Return [x, y] of the center of cell containing provided text 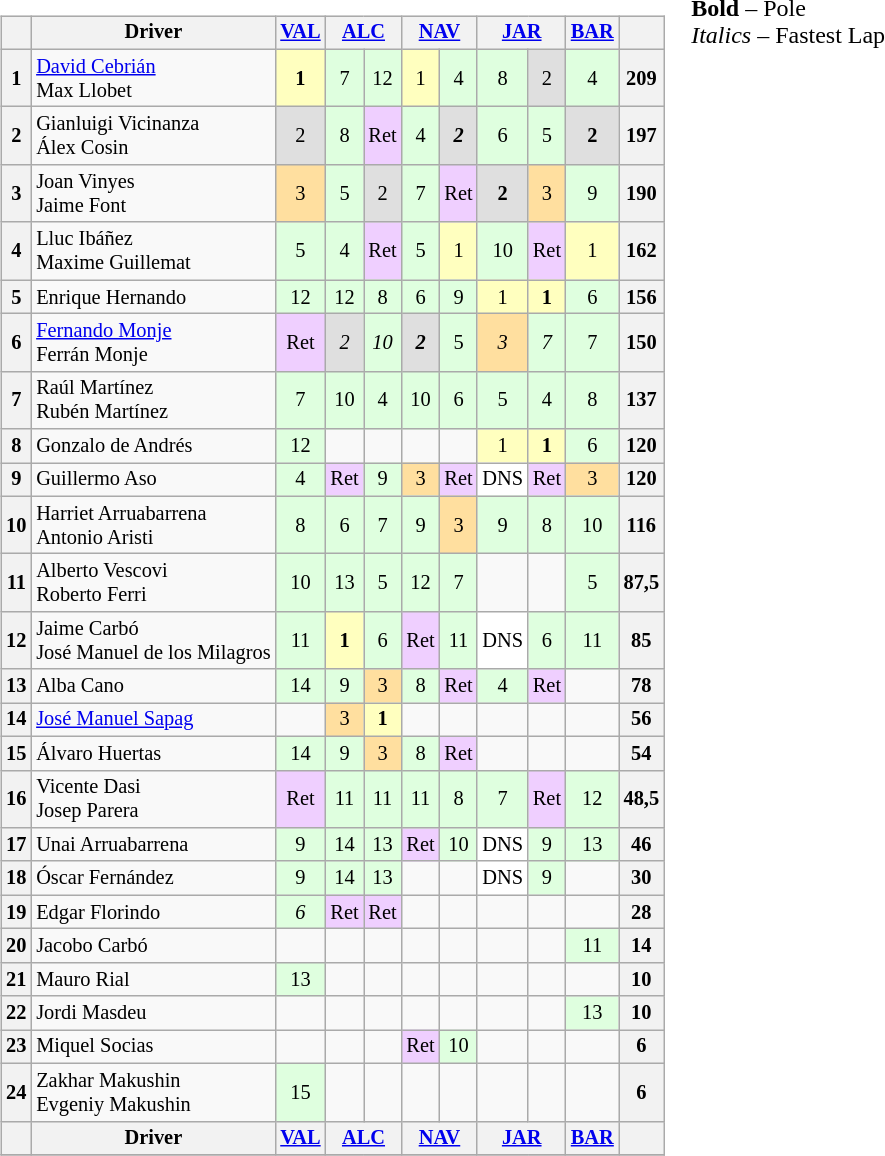
Fernando Monje Ferrán Monje [153, 343]
Alba Cano [153, 686]
Lluc Ibáñez Maxime Guillemat [153, 251]
Joan Vinyes Jaime Font [153, 194]
116 [642, 525]
Vicente Dasi Josep Parera [153, 799]
Álvaro Huertas [153, 753]
24 [16, 1092]
Gianluigi Vicinanza Álex Cosin [153, 136]
17 [16, 845]
Gonzalo de Andrés [153, 446]
209 [642, 78]
156 [642, 297]
28 [642, 912]
Jaime Carbó José Manuel de los Milagros [153, 641]
Edgar Florindo [153, 912]
87,5 [642, 583]
Alberto Vescovi Roberto Ferri [153, 583]
22 [16, 1013]
Miquel Socias [153, 1047]
Guillermo Aso [153, 480]
85 [642, 641]
162 [642, 251]
78 [642, 686]
18 [16, 878]
20 [16, 946]
Raúl Martínez Rubén Martínez [153, 400]
46 [642, 845]
56 [642, 720]
Enrique Hernando [153, 297]
197 [642, 136]
Jordi Masdeu [153, 1013]
Harriet Arruabarrena Antonio Aristi [153, 525]
Zakhar Makushin Evgeniy Makushin [153, 1092]
54 [642, 753]
190 [642, 194]
19 [16, 912]
23 [16, 1047]
Jacobo Carbó [153, 946]
Mauro Rial [153, 979]
137 [642, 400]
Óscar Fernández [153, 878]
José Manuel Sapag [153, 720]
Unai Arruabarrena [153, 845]
48,5 [642, 799]
150 [642, 343]
30 [642, 878]
16 [16, 799]
21 [16, 979]
David Cebrián Max Llobet [153, 78]
